Pinpoint the cell where the given text exists, returning its [X, Y] midpoint coordinate. 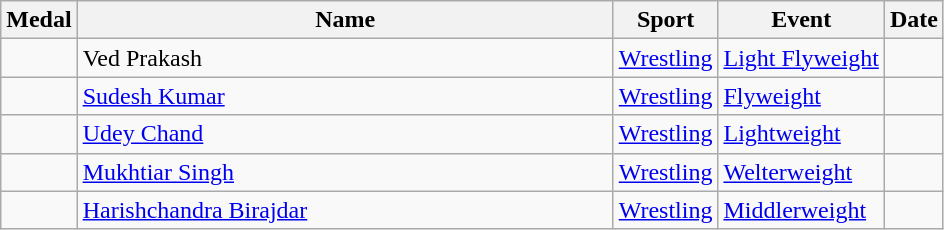
Harishchandra Birajdar [345, 210]
Lightweight [801, 134]
Light Flyweight [801, 58]
Sport [666, 20]
Welterweight [801, 172]
Date [914, 20]
Sudesh Kumar [345, 96]
Event [801, 20]
Mukhtiar Singh [345, 172]
Ved Prakash [345, 58]
Name [345, 20]
Middlerweight [801, 210]
Flyweight [801, 96]
Medal [39, 20]
Udey Chand [345, 134]
